For the text-containing cell, return its midpoint in (x, y) coordinate format. 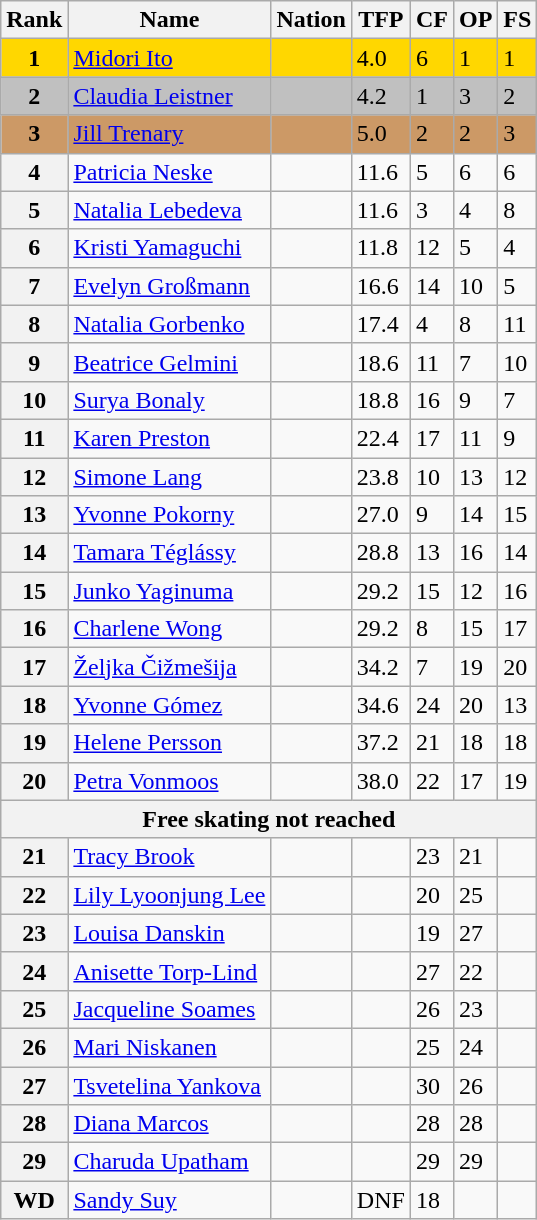
Evelyn Großmann (170, 286)
Patricia Neske (170, 172)
Name (170, 20)
Karen Preston (170, 438)
16.6 (380, 286)
18.8 (380, 400)
Jacqueline Soames (170, 1009)
30 (432, 1085)
Sandy Suy (170, 1200)
Louisa Danskin (170, 933)
Jill Trenary (170, 134)
Diana Marcos (170, 1124)
Tracy Brook (170, 857)
4.2 (380, 96)
WD (34, 1200)
4.0 (380, 58)
Tamara Téglássy (170, 553)
Yvonne Pokorny (170, 515)
38.0 (380, 781)
Helene Persson (170, 743)
17.4 (380, 324)
18.6 (380, 362)
Charuda Upatham (170, 1162)
Rank (34, 20)
Yvonne Gómez (170, 705)
CF (432, 20)
Charlene Wong (170, 629)
Natalia Lebedeva (170, 210)
Surya Bonaly (170, 400)
23.8 (380, 477)
22.4 (380, 438)
37.2 (380, 743)
Mari Niskanen (170, 1047)
Anisette Torp-Lind (170, 971)
Nation (311, 20)
27.0 (380, 515)
34.6 (380, 705)
Lily Lyoonjung Lee (170, 895)
Free skating not reached (269, 819)
OP (475, 20)
Kristi Yamaguchi (170, 248)
Beatrice Gelmini (170, 362)
34.2 (380, 667)
5.0 (380, 134)
Junko Yaginuma (170, 591)
Claudia Leistner (170, 96)
Midori Ito (170, 58)
Simone Lang (170, 477)
FS (518, 20)
11.8 (380, 248)
Natalia Gorbenko (170, 324)
DNF (380, 1200)
Željka Čižmešija (170, 667)
Tsvetelina Yankova (170, 1085)
28.8 (380, 553)
TFP (380, 20)
Petra Vonmoos (170, 781)
